Detect which cell encompasses the target text, then output its (X, Y) center coordinate. 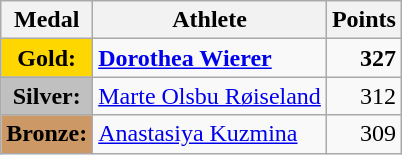
Points (364, 20)
Marte Olsbu Røiseland (210, 96)
309 (364, 134)
Dorothea Wierer (210, 58)
Anastasiya Kuzmina (210, 134)
Silver: (47, 96)
312 (364, 96)
Bronze: (47, 134)
Athlete (210, 20)
Medal (47, 20)
327 (364, 58)
Gold: (47, 58)
